Extract the [x, y] coordinate from the center of the cell holding the provided text.  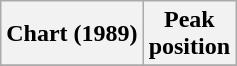
Chart (1989) [72, 34]
Peakposition [189, 34]
